Provide the (X, Y) coordinate of the cell's center where the given text is located.  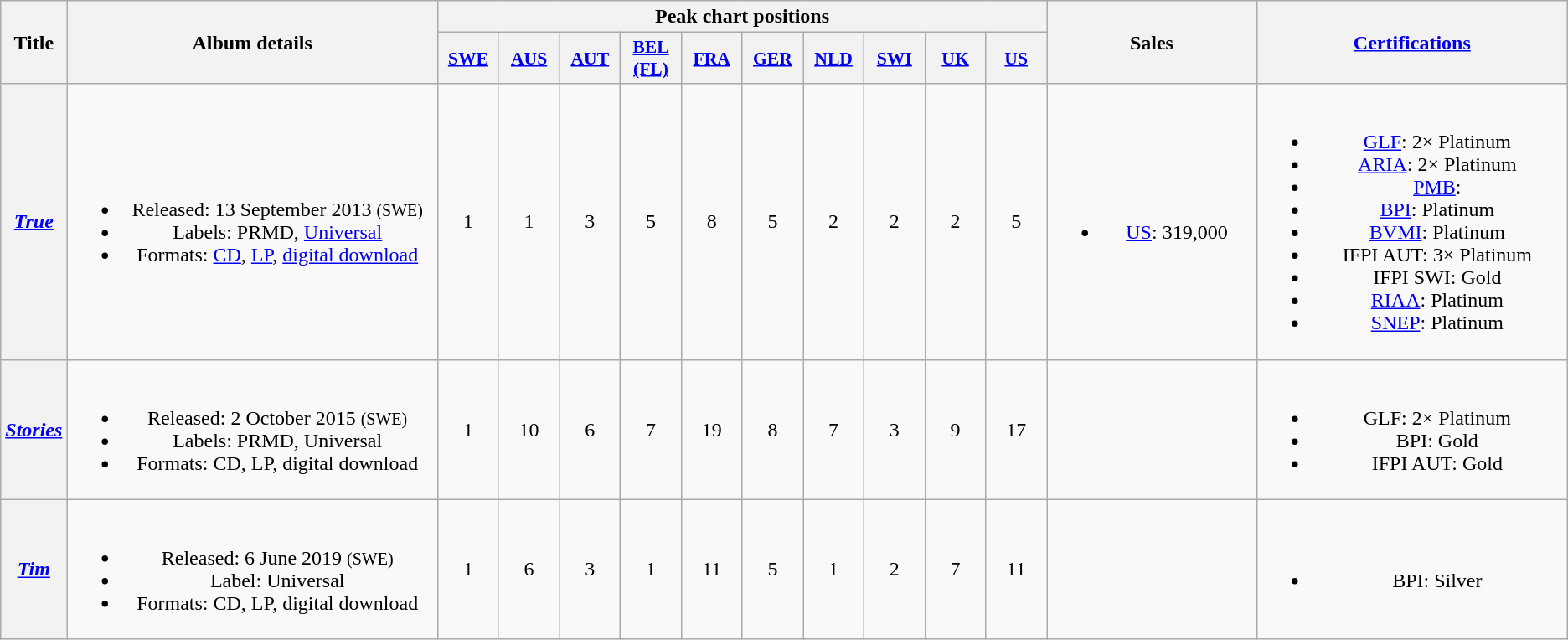
GER (772, 59)
SWI (895, 59)
GLF: 2× PlatinumBPI: GoldIFPI AUT: Gold (1412, 429)
Sales (1153, 42)
True (34, 221)
Tim (34, 570)
Peak chart positions (742, 17)
Album details (253, 42)
Stories (34, 429)
Released: 2 October 2015 (SWE)Labels: PRMD, UniversalFormats: CD, LP, digital download (253, 429)
Certifications (1412, 42)
GLF: 2× PlatinumARIA: 2× PlatinumPMB: BPI: PlatinumBVMI: PlatinumIFPI AUT: 3× PlatinumIFPI SWI: GoldRIAA: PlatinumSNEP: Platinum (1412, 221)
AUT (590, 59)
BEL(FL) (652, 59)
Released: 13 September 2013 (SWE)Labels: PRMD, UniversalFormats: CD, LP, digital download (253, 221)
US (1017, 59)
AUS (529, 59)
UK (955, 59)
SWE (469, 59)
17 (1017, 429)
9 (955, 429)
19 (712, 429)
10 (529, 429)
Released: 6 June 2019 (SWE)Label: UniversalFormats: CD, LP, digital download (253, 570)
BPI: Silver (1412, 570)
FRA (712, 59)
Title (34, 42)
US: 319,000 (1153, 221)
NLD (834, 59)
